Scan for the cell matching the given text and deliver its [x, y] coordinate at center. 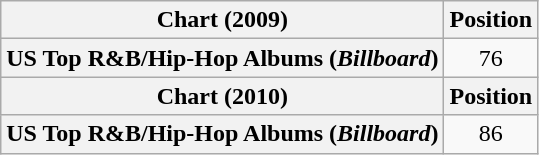
86 [491, 134]
Chart (2010) [222, 96]
Chart (2009) [222, 20]
76 [491, 58]
